Extract the (x, y) coordinate from the center of the cell holding the provided text.  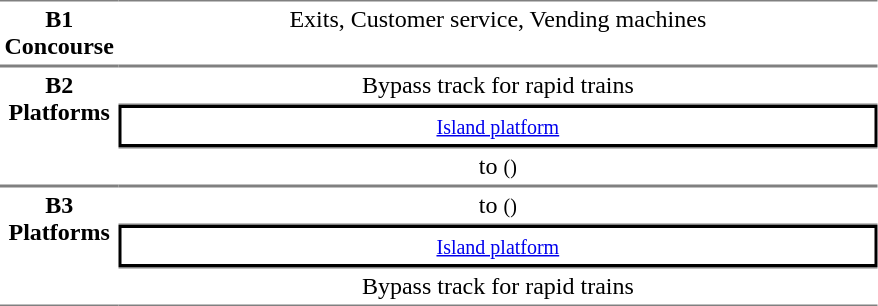
B1Concourse (59, 33)
B3Platforms (59, 246)
B2Platforms (59, 126)
Exits, Customer service, Vending machines (498, 33)
